For the text-containing cell, return its midpoint in (X, Y) coordinate format. 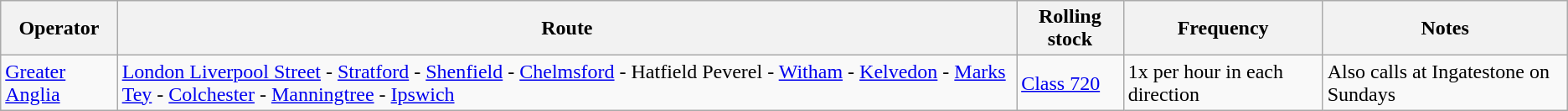
Also calls at Ingatestone on Sundays (1445, 82)
Notes (1445, 29)
London Liverpool Street - Stratford - Shenfield - Chelmsford - Hatfield Peverel - Witham - Kelvedon - Marks Tey - Colchester - Manningtree - Ipswich (566, 82)
Frequency (1223, 29)
Class 720 (1070, 82)
Route (566, 29)
1x per hour in each direction (1223, 82)
Rolling stock (1070, 29)
Greater Anglia (59, 82)
Operator (59, 29)
